Pinpoint the cell where the given text exists, returning its [X, Y] midpoint coordinate. 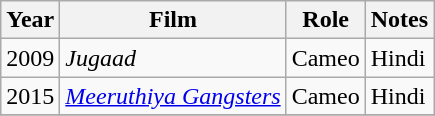
Meeruthiya Gangsters [173, 96]
Year [30, 20]
2009 [30, 58]
Notes [399, 20]
2015 [30, 96]
Jugaad [173, 58]
Film [173, 20]
Role [326, 20]
